Locate the cell with the specified text and output its (x, y) center coordinate. 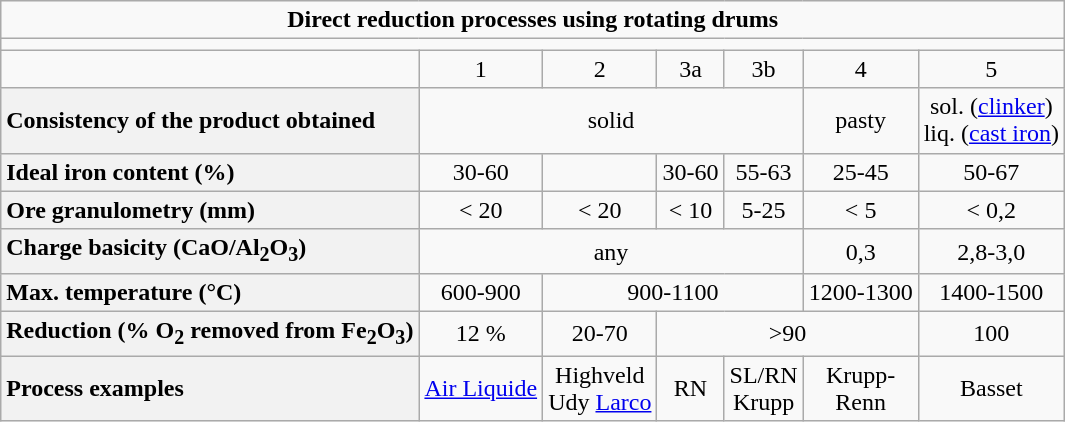
100 (991, 334)
RN (690, 388)
2,8-3,0 (991, 251)
55-63 (764, 172)
3a (690, 69)
< 0,2 (991, 210)
600-900 (481, 292)
50-67 (991, 172)
sol. (clinker)liq. (cast iron) (991, 120)
0,3 (860, 251)
>90 (788, 334)
solid (611, 120)
3b (764, 69)
Ore granulometry (mm) (210, 210)
SL/RNKrupp (764, 388)
900-1100 (674, 292)
Consistency of the product obtained (210, 120)
Reduction (% O2 removed from Fe2O3) (210, 334)
1400-1500 (991, 292)
Air Liquide (481, 388)
Basset (991, 388)
4 (860, 69)
2 (600, 69)
5-25 (764, 210)
HighveldUdy Larco (600, 388)
5 (991, 69)
Ideal iron content (%) (210, 172)
Direct reduction processes using rotating drums (533, 20)
Process examples (210, 388)
any (611, 251)
Krupp-Renn (860, 388)
Charge basicity (CaO/Al2O3) (210, 251)
1200-1300 (860, 292)
pasty (860, 120)
12 % (481, 334)
< 5 (860, 210)
25-45 (860, 172)
20-70 (600, 334)
Max. temperature (°C) (210, 292)
1 (481, 69)
< 10 (690, 210)
